Pinpoint the cell where the given text exists, returning its [x, y] midpoint coordinate. 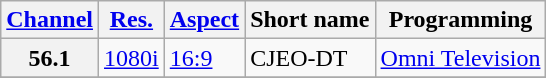
16:9 [204, 58]
Omni Television [460, 58]
Channel [50, 20]
Programming [460, 20]
Aspect [204, 20]
Short name [310, 20]
CJEO-DT [310, 58]
56.1 [50, 58]
Res. [132, 20]
1080i [132, 58]
